Return the [X, Y] coordinate for the center point of the cell that contains the specified text.  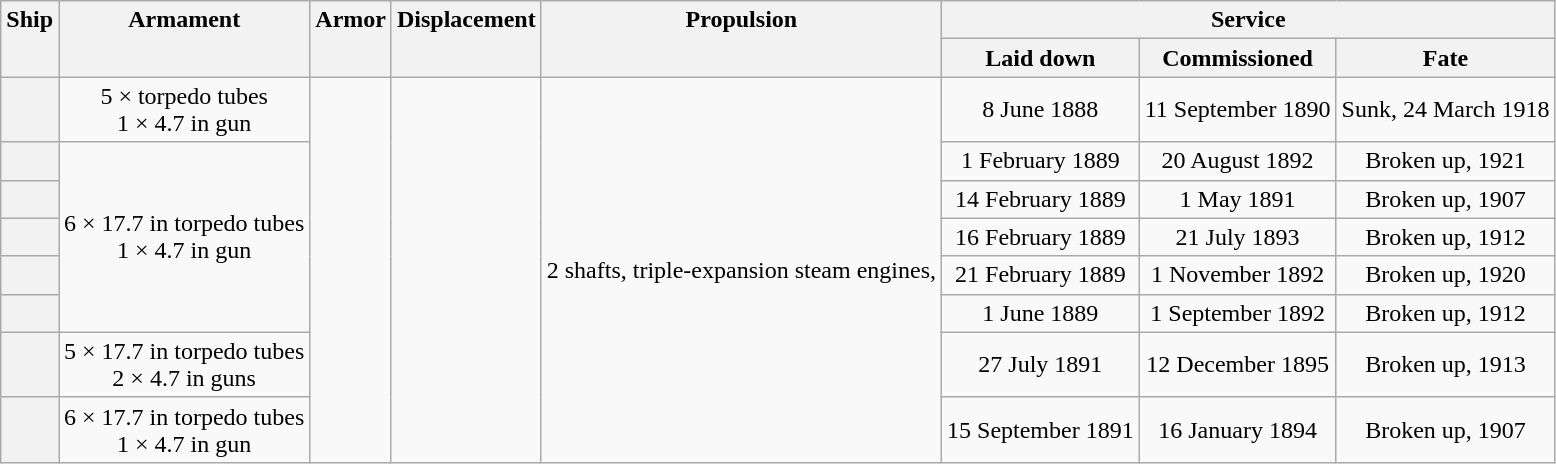
5 × torpedo tubes1 × 4.7 in gun [184, 110]
2 shafts, triple-expansion steam engines, [741, 270]
Ship [30, 39]
Propulsion [741, 39]
15 September 1891 [1041, 430]
12 December 1895 [1238, 364]
11 September 1890 [1238, 110]
Service [1249, 20]
16 January 1894 [1238, 430]
Displacement [466, 39]
20 August 1892 [1238, 161]
Commissioned [1238, 58]
27 July 1891 [1041, 364]
Armament [184, 39]
1 June 1889 [1041, 313]
Broken up, 1921 [1446, 161]
Fate [1446, 58]
Broken up, 1920 [1446, 275]
21 July 1893 [1238, 237]
1 November 1892 [1238, 275]
Sunk, 24 March 1918 [1446, 110]
5 × 17.7 in torpedo tubes2 × 4.7 in guns [184, 364]
Broken up, 1913 [1446, 364]
1 May 1891 [1238, 199]
1 September 1892 [1238, 313]
1 February 1889 [1041, 161]
14 February 1889 [1041, 199]
21 February 1889 [1041, 275]
Laid down [1041, 58]
Armor [351, 39]
16 February 1889 [1041, 237]
8 June 1888 [1041, 110]
